Capture the cell that displays the provided text and extract its [x, y] central coordinate. 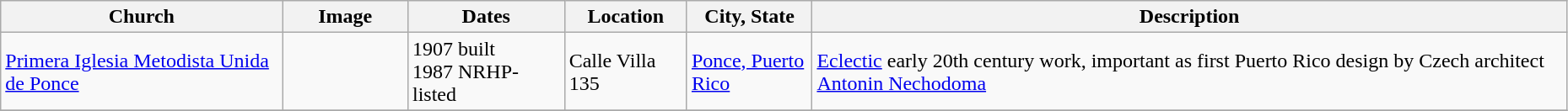
Description [1189, 17]
Eclectic early 20th century work, important as first Puerto Rico design by Czech architect Antonin Nechodoma [1189, 71]
Calle Villa 135 [626, 71]
Ponce, Puerto Rico [749, 71]
Location [626, 17]
Image [346, 17]
Primera Iglesia Metodista Unida de Ponce [142, 71]
1907 built1987 NRHP-listed [486, 71]
City, State [749, 17]
Dates [486, 17]
Church [142, 17]
